For the text-containing cell, return its midpoint in (X, Y) coordinate format. 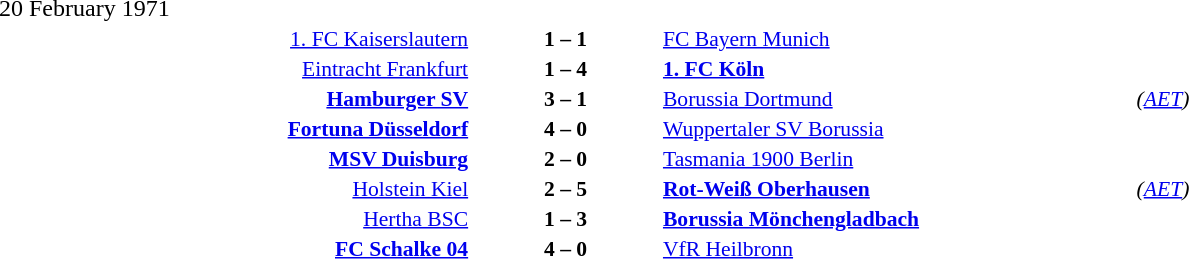
1 – 3 (566, 218)
Borussia Mönchengladbach (897, 218)
2 – 5 (566, 188)
4 – 0 (566, 128)
2 – 0 (566, 158)
Rot-Weiß Oberhausen (897, 188)
Borussia Dortmund (897, 98)
1. FC Köln (897, 68)
Wuppertaler SV Borussia (897, 128)
3 – 1 (566, 98)
1 – 1 (566, 38)
FC Bayern Munich (897, 38)
Tasmania 1900 Berlin (897, 158)
1 – 4 (566, 68)
